Return the [X, Y] coordinate for the center point of the cell that contains the specified text.  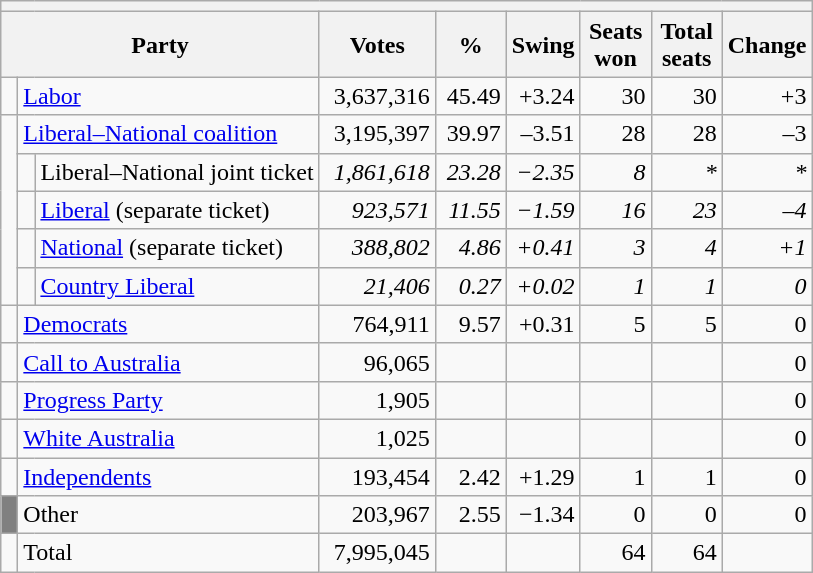
Liberal–National joint ticket [177, 172]
1,025 [377, 438]
Independents [168, 477]
4.86 [470, 248]
3,195,397 [377, 134]
2.55 [470, 515]
–4 [767, 210]
23.28 [470, 172]
388,802 [377, 248]
National (separate ticket) [177, 248]
–3.51 [543, 134]
Liberal–National coalition [168, 134]
Party [160, 44]
+1.29 [543, 477]
+3.24 [543, 96]
Seats won [616, 44]
Swing [543, 44]
8 [616, 172]
7,995,045 [377, 553]
−2.35 [543, 172]
193,454 [377, 477]
Progress Party [168, 400]
Votes [377, 44]
764,911 [377, 324]
4 [686, 248]
9.57 [470, 324]
1,861,618 [377, 172]
Liberal (separate ticket) [177, 210]
+1 [767, 248]
Total seats [686, 44]
3 [616, 248]
% [470, 44]
2.42 [470, 477]
+3 [767, 96]
Democrats [168, 324]
1,905 [377, 400]
Other [168, 515]
Change [767, 44]
–3 [767, 134]
Country Liberal [177, 286]
−1.34 [543, 515]
+0.31 [543, 324]
0.27 [470, 286]
11.55 [470, 210]
45.49 [470, 96]
White Australia [168, 438]
16 [616, 210]
−1.59 [543, 210]
Labor [168, 96]
923,571 [377, 210]
+0.41 [543, 248]
Call to Australia [168, 362]
3,637,316 [377, 96]
21,406 [377, 286]
23 [686, 210]
203,967 [377, 515]
39.97 [470, 134]
Total [168, 553]
96,065 [377, 362]
+0.02 [543, 286]
